Locate the cell with the specified text and output its (x, y) center coordinate. 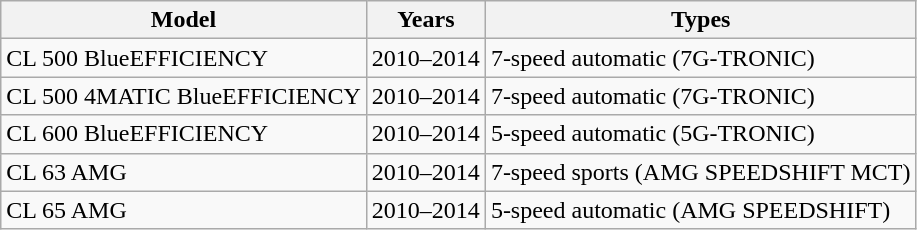
Types (700, 20)
CL 65 AMG (184, 210)
CL 500 4MATIC BlueEFFICIENCY (184, 96)
CL 500 BlueEFFICIENCY (184, 58)
CL 63 AMG (184, 172)
5-speed automatic (AMG SPEEDSHIFT) (700, 210)
Model (184, 20)
7-speed sports (AMG SPEEDSHIFT MCT) (700, 172)
CL 600 BlueEFFICIENCY (184, 134)
5-speed automatic (5G-TRONIC) (700, 134)
Years (426, 20)
